Pinpoint the cell where the given text exists, returning its (X, Y) midpoint coordinate. 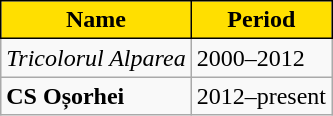
CS Oșorhei (96, 96)
Name (96, 20)
Tricolorul Alparea (96, 58)
2000–2012 (261, 58)
2012–present (261, 96)
Period (261, 20)
